Extract the [x, y] coordinate from the center of the cell holding the provided text.  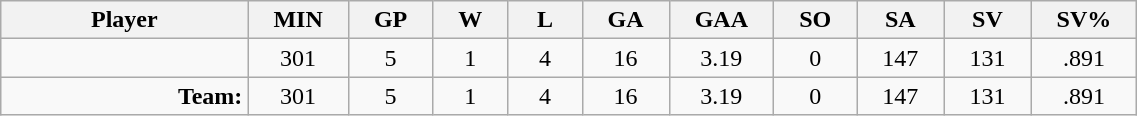
W [470, 20]
SV [988, 20]
MIN [298, 20]
L [545, 20]
GA [626, 20]
Player [124, 20]
SA [900, 20]
SO [816, 20]
GAA [721, 20]
GP [390, 20]
Team: [124, 96]
SV% [1084, 20]
